Identify which cell holds the provided text, then report its (X, Y) central coordinate. 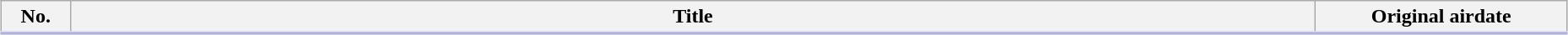
No. (35, 17)
Original airdate (1441, 17)
Title (693, 17)
